Provide the (x, y) coordinate of the cell's center where the given text is located.  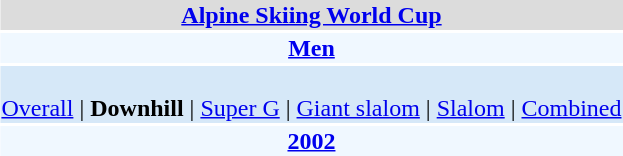
2002 (312, 141)
Alpine Skiing World Cup (312, 15)
Men (312, 48)
Overall | Downhill | Super G | Giant slalom | Slalom | Combined (312, 94)
